Find where the given text appears and provide that cell's center as [X, Y] coordinate. 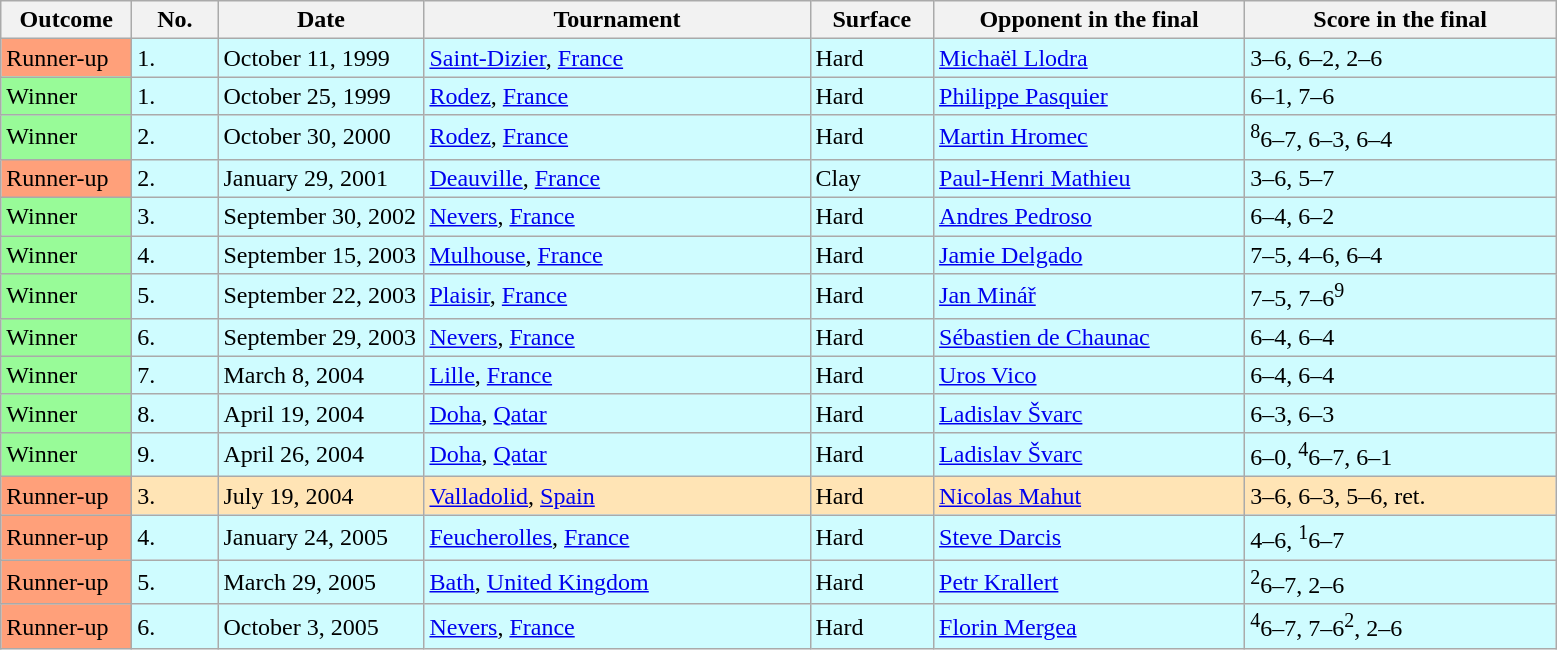
October 11, 1999 [321, 58]
Tournament [617, 20]
Martin Hromec [1090, 138]
6–4, 6–2 [1400, 217]
Feucherolles, France [617, 538]
September 15, 2003 [321, 255]
Bath, United Kingdom [617, 582]
86–7, 6–3, 6–4 [1400, 138]
Philippe Pasquier [1090, 96]
9. [175, 454]
Plaisir, France [617, 296]
No. [175, 20]
Mulhouse, France [617, 255]
3–6, 5–7 [1400, 178]
Saint-Dizier, France [617, 58]
7–5, 7–69 [1400, 296]
March 29, 2005 [321, 582]
Lille, France [617, 375]
October 30, 2000 [321, 138]
October 3, 2005 [321, 626]
6–1, 7–6 [1400, 96]
46–7, 7–62, 2–6 [1400, 626]
Deauville, France [617, 178]
Michaël Llodra [1090, 58]
3–6, 6–3, 5–6, ret. [1400, 496]
Surface [872, 20]
8. [175, 413]
Score in the final [1400, 20]
July 19, 2004 [321, 496]
Sébastien de Chaunac [1090, 337]
September 22, 2003 [321, 296]
Date [321, 20]
Andres Pedroso [1090, 217]
Paul-Henri Mathieu [1090, 178]
Opponent in the final [1090, 20]
October 25, 1999 [321, 96]
Clay [872, 178]
Jan Minář [1090, 296]
April 26, 2004 [321, 454]
Valladolid, Spain [617, 496]
September 30, 2002 [321, 217]
January 24, 2005 [321, 538]
Steve Darcis [1090, 538]
4–6, 16–7 [1400, 538]
January 29, 2001 [321, 178]
September 29, 2003 [321, 337]
April 19, 2004 [321, 413]
Florin Mergea [1090, 626]
3–6, 6–2, 2–6 [1400, 58]
Uros Vico [1090, 375]
Jamie Delgado [1090, 255]
Outcome [66, 20]
Petr Krallert [1090, 582]
March 8, 2004 [321, 375]
7. [175, 375]
7–5, 4–6, 6–4 [1400, 255]
6–3, 6–3 [1400, 413]
26–7, 2–6 [1400, 582]
Nicolas Mahut [1090, 496]
6–0, 46–7, 6–1 [1400, 454]
